From the cell containing the given text, extract its center point as (X, Y) coordinate. 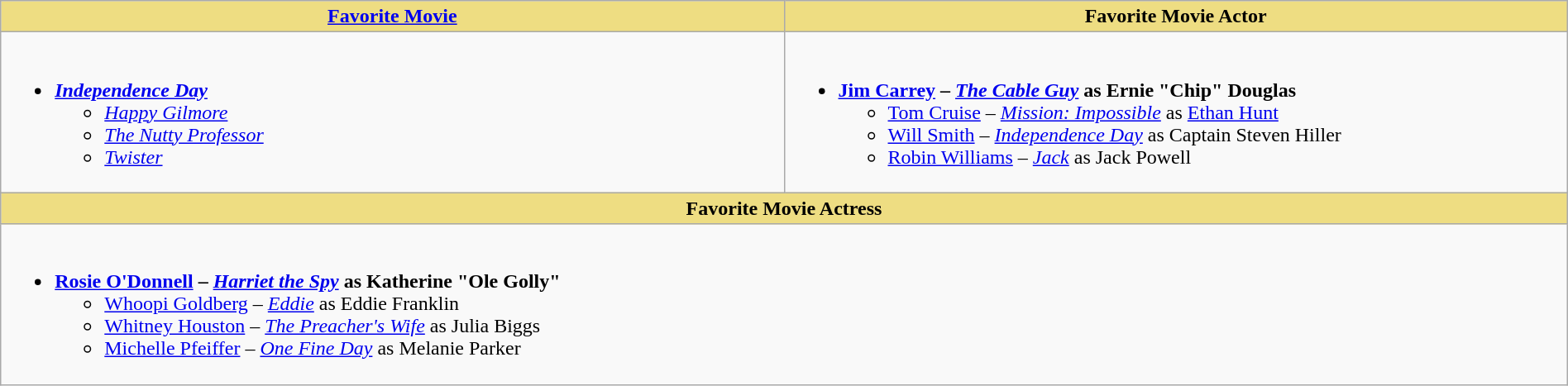
Independence DayHappy GilmoreThe Nutty ProfessorTwister (392, 112)
Favorite Movie (392, 17)
Favorite Movie Actress (784, 208)
Favorite Movie Actor (1176, 17)
